Return the (x, y) coordinate for the center point of the cell that contains the specified text.  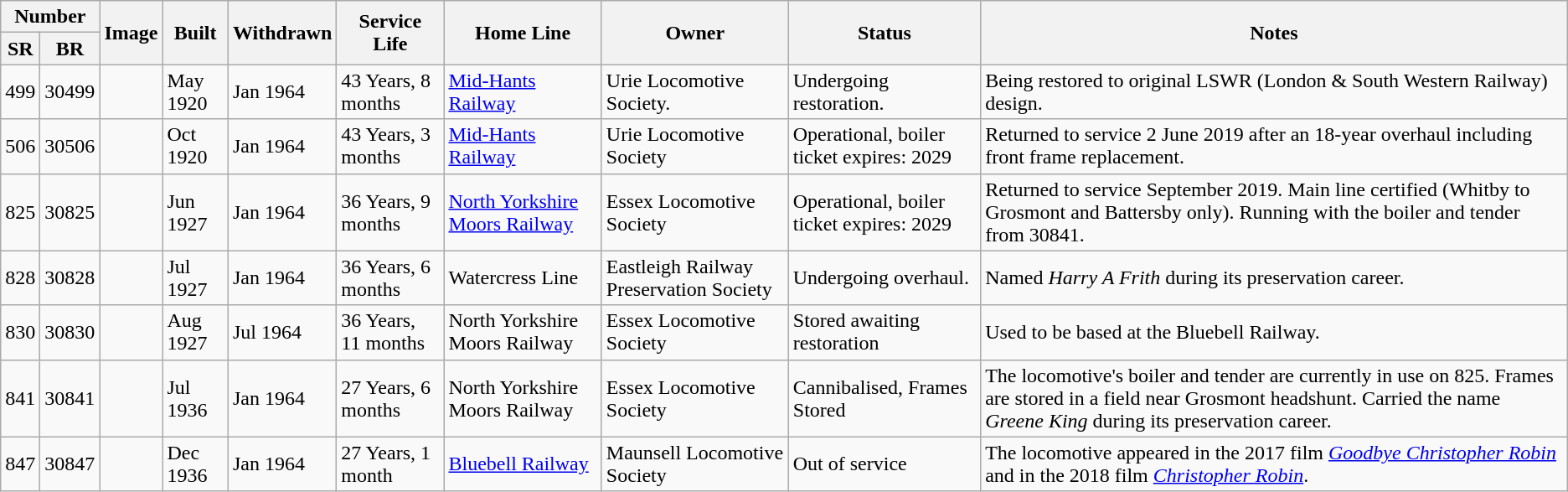
30847 (70, 464)
825 (20, 212)
Stored awaiting restoration (885, 332)
36 Years, 6 months (390, 278)
830 (20, 332)
Status (885, 33)
Jul 1927 (196, 278)
Notes (1275, 33)
27 Years, 6 months (390, 398)
May 1920 (196, 92)
The locomotive appeared in the 2017 film Goodbye Christopher Robin and in the 2018 film Christopher Robin. (1275, 464)
Returned to service 2 June 2019 after an 18-year overhaul including front frame replacement. (1275, 146)
Jul 1964 (281, 332)
Bluebell Railway (523, 464)
841 (20, 398)
Undergoing overhaul. (885, 278)
30825 (70, 212)
Built (196, 33)
30506 (70, 146)
Returned to service September 2019. Main line certified (Whitby to Grosmont and Battersby only). Running with the boiler and tender from 30841. (1275, 212)
Out of service (885, 464)
Service Life (390, 33)
Urie Locomotive Society (695, 146)
43 Years, 3 months (390, 146)
Image (131, 33)
Used to be based at the Bluebell Railway. (1275, 332)
Named Harry A Frith during its preservation career. (1275, 278)
Aug 1927 (196, 332)
30841 (70, 398)
27 Years, 1 month (390, 464)
30830 (70, 332)
SR (20, 49)
Undergoing restoration. (885, 92)
36 Years, 11 months (390, 332)
Owner (695, 33)
499 (20, 92)
Urie Locomotive Society. (695, 92)
Eastleigh Railway Preservation Society (695, 278)
Jun 1927 (196, 212)
Withdrawn (281, 33)
30499 (70, 92)
847 (20, 464)
BR (70, 49)
Number (50, 17)
828 (20, 278)
Watercress Line (523, 278)
506 (20, 146)
36 Years, 9 months (390, 212)
Oct 1920 (196, 146)
Dec 1936 (196, 464)
30828 (70, 278)
Being restored to original LSWR (London & South Western Railway) design. (1275, 92)
43 Years, 8 months (390, 92)
Cannibalised, Frames Stored (885, 398)
Home Line (523, 33)
Jul 1936 (196, 398)
Maunsell Locomotive Society (695, 464)
